Provide the (X, Y) coordinate of the cell's center where the given text is located.  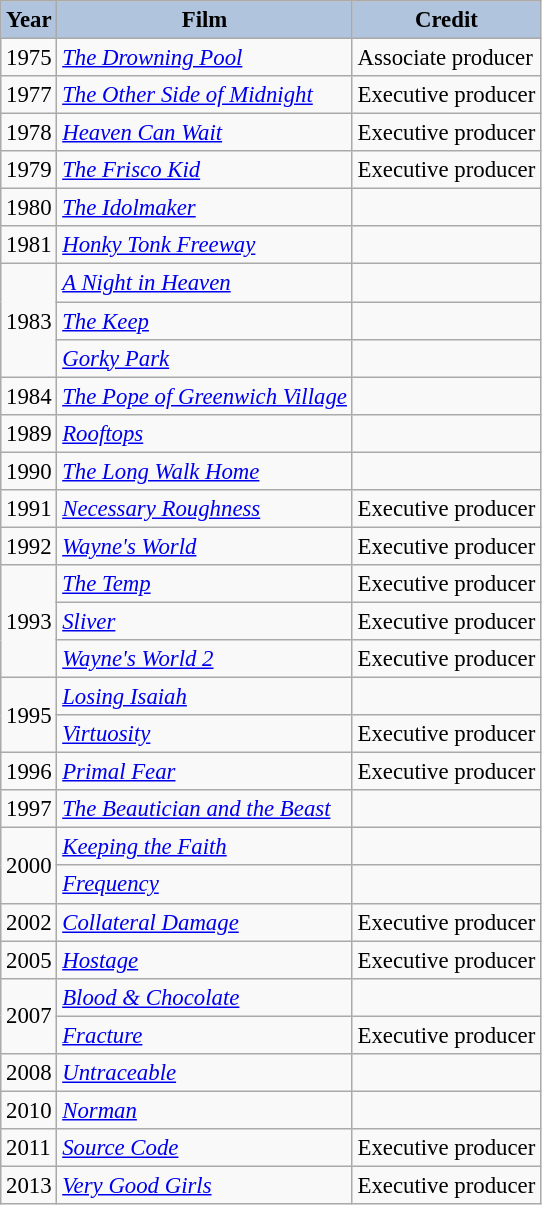
Hostage (204, 960)
1975 (29, 58)
Collateral Damage (204, 922)
Heaven Can Wait (204, 133)
1996 (29, 772)
Honky Tonk Freeway (204, 245)
Film (204, 20)
1995 (29, 716)
Gorky Park (204, 358)
Year (29, 20)
Untraceable (204, 1073)
The Drowning Pool (204, 58)
2002 (29, 922)
1992 (29, 546)
2008 (29, 1073)
Source Code (204, 1148)
1997 (29, 809)
Keeping the Faith (204, 847)
1989 (29, 433)
2011 (29, 1148)
1990 (29, 471)
1983 (29, 320)
Credit (446, 20)
Wayne's World (204, 546)
Norman (204, 1110)
The Keep (204, 321)
1980 (29, 208)
2007 (29, 1016)
Associate producer (446, 58)
1978 (29, 133)
Necessary Roughness (204, 509)
1979 (29, 170)
2005 (29, 960)
The Other Side of Midnight (204, 95)
The Temp (204, 584)
1977 (29, 95)
The Idolmaker (204, 208)
1981 (29, 245)
1993 (29, 622)
Virtuosity (204, 734)
2013 (29, 1185)
Wayne's World 2 (204, 659)
The Long Walk Home (204, 471)
2010 (29, 1110)
2000 (29, 866)
Frequency (204, 885)
Losing Isaiah (204, 697)
A Night in Heaven (204, 283)
The Beautician and the Beast (204, 809)
1984 (29, 396)
The Frisco Kid (204, 170)
Rooftops (204, 433)
Fracture (204, 1035)
Very Good Girls (204, 1185)
Blood & Chocolate (204, 997)
Primal Fear (204, 772)
Sliver (204, 621)
The Pope of Greenwich Village (204, 396)
1991 (29, 509)
